For the text-containing cell, return its midpoint in (x, y) coordinate format. 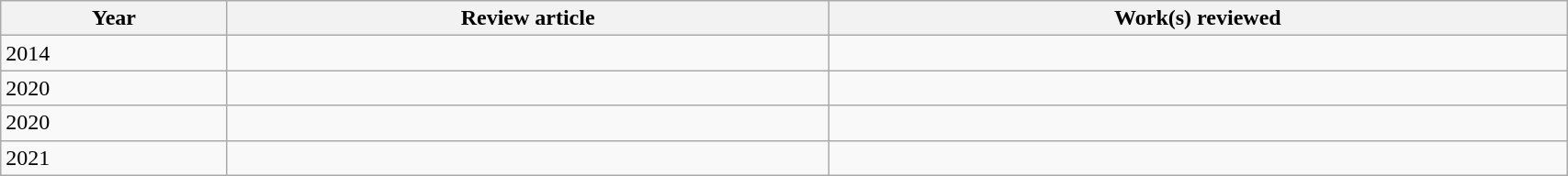
Year (114, 18)
Work(s) reviewed (1198, 18)
Review article (527, 18)
2014 (114, 53)
2021 (114, 158)
